For the text-containing cell, return its midpoint in (x, y) coordinate format. 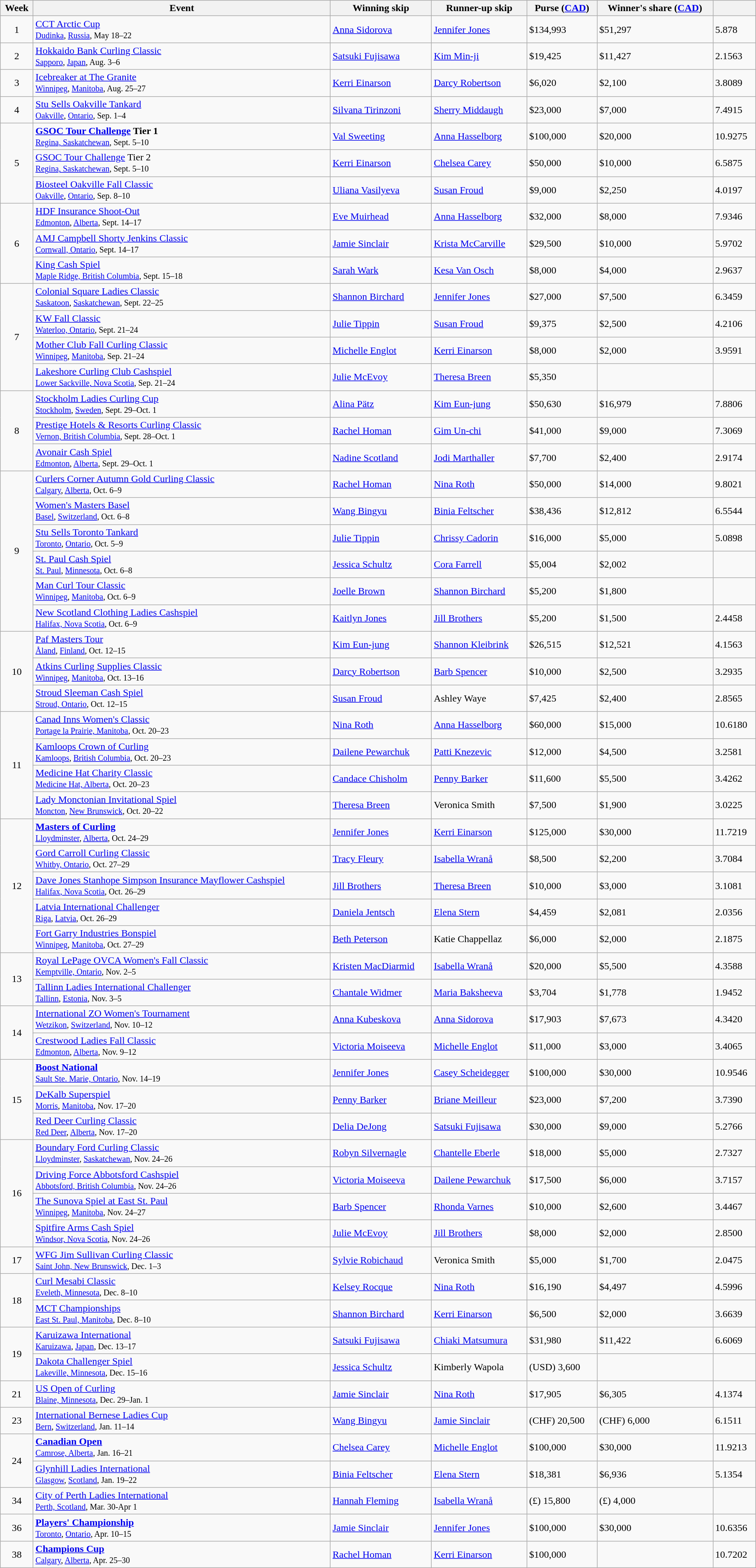
4.3588 (734, 966)
Week (17, 8)
Cora Farrell (479, 564)
Robyn Silvernagle (381, 1153)
Man Curl Tour Classic Winnipeg, Manitoba, Oct. 6–9 (182, 591)
$12,000 (562, 752)
10.7202 (734, 1554)
Sylvie Robichaud (381, 1260)
Masters of Curling Lloydminster, Alberta, Oct. 24–29 (182, 832)
$11,422 (655, 1341)
Biosteel Oakville Fall Classic Oakville, Ontario, Sep. 8–10 (182, 190)
Val Sweeting (381, 137)
Avonair Cash Spiel Edmonton, Alberta, Sept. 29–Oct. 1 (182, 457)
$1,778 (655, 993)
$16,979 (655, 404)
Winning skip (381, 8)
Karuizawa International Karuizawa, Japan, Dec. 13–17 (182, 1341)
Maria Baksheeva (479, 993)
Purse (CAD) (562, 8)
5 (17, 163)
$6,936 (655, 1474)
Runner-up skip (479, 8)
34 (17, 1501)
14 (17, 1033)
Alina Pätz (381, 404)
$27,000 (562, 297)
7 (17, 337)
2.7327 (734, 1153)
Kimberly Wapola (479, 1367)
New Scotland Clothing Ladies Cashspiel Halifax, Nova Scotia, Oct. 6–9 (182, 618)
3.6639 (734, 1313)
$8,500 (562, 859)
Kelsey Rocque (381, 1287)
$11,600 (562, 779)
3.0225 (734, 805)
Krista McCarville (479, 243)
Boundary Ford Curling Classic Lloydminster, Saskatchewan, Nov. 24–26 (182, 1153)
$6,500 (562, 1313)
Nadine Scotland (381, 457)
Kim Min-ji (479, 56)
(£) 15,800 (562, 1501)
GSOC Tour Challenge Tier 2 Regina, Saskatchewan, Sept. 5–10 (182, 163)
10.9275 (734, 137)
$51,297 (655, 30)
$4,000 (655, 270)
$4,497 (655, 1287)
$2,100 (655, 83)
$31,980 (562, 1341)
9.8021 (734, 484)
2.1875 (734, 939)
2 (17, 56)
$32,000 (562, 216)
Event (182, 8)
$134,993 (562, 30)
$125,000 (562, 832)
$41,000 (562, 431)
10.6180 (734, 725)
$1,700 (655, 1260)
$6,020 (562, 83)
Fort Garry Industries Bonspiel Winnipeg, Manitoba, Oct. 27–29 (182, 939)
$19,425 (562, 56)
2.0475 (734, 1260)
2.8565 (734, 698)
$11,427 (655, 56)
Tracy Fleury (381, 859)
$7,425 (562, 698)
Women's Masters Basel Basel, Switzerland, Oct. 6–8 (182, 511)
7.3069 (734, 431)
$2,600 (655, 1207)
Shannon Kleibrink (479, 645)
$16,190 (562, 1287)
Daniela Jentsch (381, 912)
KW Fall Classic Waterloo, Ontario, Sept. 21–24 (182, 323)
Delia DeJong (381, 1126)
Prestige Hotels & Resorts Curling Classic Vernon, British Columbia, Sept. 28–Oct. 1 (182, 431)
Crestwood Ladies Fall Classic Edmonton, Alberta, Nov. 9–12 (182, 1046)
4.3420 (734, 1019)
Rhonda Varnes (479, 1207)
Curlers Corner Autumn Gold Curling Classic Calgary, Alberta, Oct. 6–9 (182, 484)
7.8806 (734, 404)
4 (17, 109)
Casey Scheidegger (479, 1072)
$11,000 (562, 1046)
10 (17, 671)
$29,500 (562, 243)
5.1354 (734, 1474)
$2,250 (655, 190)
Colonial Square Ladies Classic Saskatoon, Saskatchewan, Sept. 22–25 (182, 297)
$17,905 (562, 1394)
11.7219 (734, 832)
4.2106 (734, 323)
Stu Sells Oakville Tankard Oakville, Ontario, Sep. 1–4 (182, 109)
(CHF) 6,000 (655, 1420)
$12,812 (655, 511)
16 (17, 1193)
4.5996 (734, 1287)
Boost National Sault Ste. Marie, Ontario, Nov. 14–19 (182, 1072)
9 (17, 551)
5.9702 (734, 243)
Lady Monctonian Invitational Spiel Moncton, New Brunswick, Oct. 20–22 (182, 805)
6 (17, 243)
Medicine Hat Charity Classic Medicine Hat, Alberta, Oct. 20–23 (182, 779)
Kaitlyn Jones (381, 618)
5.2766 (734, 1126)
6.5875 (734, 163)
Chiaki Matsumura (479, 1341)
Kristen MacDiarmid (381, 966)
St. Paul Cash Spiel St. Paul, Minnesota, Oct. 6–8 (182, 564)
$6,305 (655, 1394)
Canadian Open Camrose, Alberta, Jan. 16–21 (182, 1448)
Hannah Fleming (381, 1501)
$3,704 (562, 993)
19 (17, 1354)
Lakeshore Curling Club Cashspiel Lower Sackville, Nova Scotia, Sep. 21–24 (182, 378)
Red Deer Curling Classic Red Deer, Alberta, Nov. 17–20 (182, 1126)
Eve Muirhead (381, 216)
Players' Championship Toronto, Ontario, Apr. 10–15 (182, 1527)
$1,900 (655, 805)
2.9174 (734, 457)
3.1081 (734, 886)
12 (17, 886)
Royal LePage OVCA Women's Fall Classic Kemptville, Ontario, Nov. 2–5 (182, 966)
10.6356 (734, 1527)
Patti Knezevic (479, 752)
5.0898 (734, 538)
Canad Inns Women's Classic Portage la Prairie, Manitoba, Oct. 20–23 (182, 725)
CCT Arctic Cup Dudinka, Russia, May 18–22 (182, 30)
$12,521 (655, 645)
Sherry Middaugh (479, 109)
$18,000 (562, 1153)
Atkins Curling Supplies Classic Winnipeg, Manitoba, Oct. 13–16 (182, 671)
Driving Force Abbotsford Cashspiel Abbotsford, British Columbia, Nov. 24–26 (182, 1179)
3.4467 (734, 1207)
36 (17, 1527)
Tallinn Ladies International Challenger Tallinn, Estonia, Nov. 3–5 (182, 993)
Spitfire Arms Cash Spiel Windsor, Nova Scotia, Nov. 24–26 (182, 1234)
38 (17, 1554)
1.9452 (734, 993)
$9,375 (562, 323)
Stroud Sleeman Cash Spiel Stroud, Ontario, Oct. 12–15 (182, 698)
11.9213 (734, 1448)
Sarah Wark (381, 270)
21 (17, 1394)
$50,630 (562, 404)
24 (17, 1461)
18 (17, 1300)
11 (17, 765)
2.1563 (734, 56)
3.2581 (734, 752)
4.1563 (734, 645)
15 (17, 1100)
3.8089 (734, 83)
Winner's share (CAD) (655, 8)
Gim Un-chi (479, 431)
Katie Chappellaz (479, 939)
3.9591 (734, 350)
6.3459 (734, 297)
HDF Insurance Shoot-Out Edmonton, Alberta, Sept. 14–17 (182, 216)
Candace Chisholm (381, 779)
17 (17, 1260)
Glynhill Ladies International Glasgow, Scotland, Jan. 19–22 (182, 1474)
The Sunova Spiel at East St. Paul Winnipeg, Manitoba, Nov. 24–27 (182, 1207)
7.9346 (734, 216)
3.7157 (734, 1179)
10.9546 (734, 1072)
(£) 4,000 (655, 1501)
6.6069 (734, 1341)
Briane Meilleur (479, 1100)
Anna Kubeskova (381, 1019)
Dakota Challenger Spiel Lakeville, Minnesota, Dec. 15–16 (182, 1367)
2.9637 (734, 270)
Ashley Waye (479, 698)
3.7390 (734, 1100)
2.8500 (734, 1234)
$2,200 (655, 859)
$60,000 (562, 725)
7.4915 (734, 109)
Chrissy Cadorin (479, 538)
Jodi Marthaller (479, 457)
1 (17, 30)
6.5544 (734, 511)
$4,459 (562, 912)
US Open of Curling Blaine, Minnesota, Dec. 29–Jan. 1 (182, 1394)
$7,000 (655, 109)
13 (17, 979)
$1,800 (655, 591)
8 (17, 431)
3 (17, 83)
Mother Club Fall Curling Classic Winnipeg, Manitoba, Sep. 21–24 (182, 350)
3.4262 (734, 779)
$5,350 (562, 378)
$26,515 (562, 645)
Joelle Brown (381, 591)
Paf Masters Tour Åland, Finland, Oct. 12–15 (182, 645)
Silvana Tirinzoni (381, 109)
(CHF) 20,500 (562, 1420)
(USD) 3,600 (562, 1367)
Beth Peterson (381, 939)
$15,000 (655, 725)
$17,500 (562, 1179)
$4,500 (655, 752)
International ZO Women's Tournament Wetzikon, Switzerland, Nov. 10–12 (182, 1019)
$7,700 (562, 457)
$1,500 (655, 618)
6.1511 (734, 1420)
4.0197 (734, 190)
Champions Cup Calgary, Alberta, Apr. 25–30 (182, 1554)
23 (17, 1420)
$2,081 (655, 912)
Icebreaker at The Granite Winnipeg, Manitoba, Aug. 25–27 (182, 83)
GSOC Tour Challenge Tier 1 Regina, Saskatchewan, Sept. 5–10 (182, 137)
Hokkaido Bank Curling Classic Sapporo, Japan, Aug. 3–6 (182, 56)
$18,381 (562, 1474)
Kamloops Crown of Curling Kamloops, British Columbia, Oct. 20–23 (182, 752)
Gord Carroll Curling Classic Whitby, Ontario, Oct. 27–29 (182, 859)
DeKalb Superspiel Morris, Manitoba, Nov. 17–20 (182, 1100)
2.0356 (734, 912)
Curl Mesabi Classic Eveleth, Minnesota, Dec. 8–10 (182, 1287)
$38,436 (562, 511)
MCT Championships East St. Paul, Manitoba, Dec. 8–10 (182, 1313)
5.878 (734, 30)
$17,903 (562, 1019)
Uliana Vasilyeva (381, 190)
Chantale Widmer (381, 993)
Dave Jones Stanhope Simpson Insurance Mayflower Cashspiel Halifax, Nova Scotia, Oct. 26–29 (182, 886)
3.2935 (734, 671)
2.4458 (734, 618)
$7,673 (655, 1019)
$16,000 (562, 538)
International Bernese Ladies Cup Bern, Switzerland, Jan. 11–14 (182, 1420)
Stu Sells Toronto Tankard Toronto, Ontario, Oct. 5–9 (182, 538)
City of Perth Ladies InternationalPerth, Scotland, Mar. 30-Apr 1 (182, 1501)
Stockholm Ladies Curling Cup Stockholm, Sweden, Sept. 29–Oct. 1 (182, 404)
$7,200 (655, 1100)
AMJ Campbell Shorty Jenkins Classic Cornwall, Ontario, Sept. 14–17 (182, 243)
Latvia International Challenger Riga, Latvia, Oct. 26–29 (182, 912)
4.1374 (734, 1394)
WFG Jim Sullivan Curling Classic Saint John, New Brunswick, Dec. 1–3 (182, 1260)
$2,002 (655, 564)
Chantelle Eberle (479, 1153)
Kesa Van Osch (479, 270)
$5,004 (562, 564)
3.7084 (734, 859)
3.4065 (734, 1046)
King Cash Spiel Maple Ridge, British Columbia, Sept. 15–18 (182, 270)
$14,000 (655, 484)
